Return the (x, y) coordinate for the center point of the cell that contains the specified text.  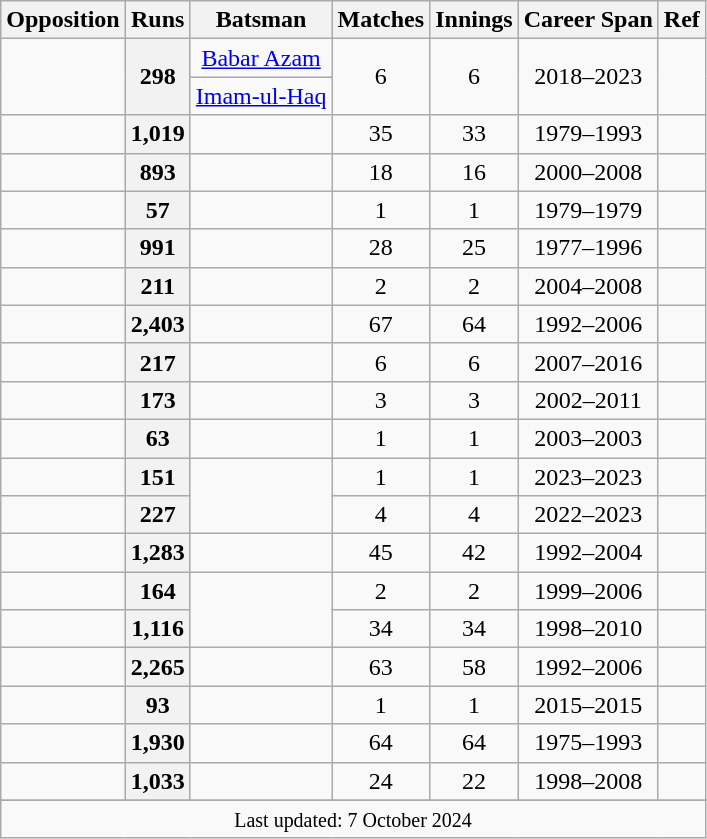
1992–2004 (588, 553)
Ref (682, 20)
217 (158, 362)
211 (158, 286)
1,033 (158, 781)
1975–1993 (588, 743)
2002–2011 (588, 400)
Last updated: 7 October 2024 (354, 819)
Opposition (63, 20)
227 (158, 515)
Babar Azam (261, 58)
2003–2003 (588, 438)
164 (158, 591)
Career Span (588, 20)
1998–2008 (588, 781)
45 (381, 553)
42 (474, 553)
2023–2023 (588, 477)
1,019 (158, 134)
1977–1996 (588, 248)
893 (158, 172)
1979–1979 (588, 210)
58 (474, 667)
2004–2008 (588, 286)
33 (474, 134)
Batsman (261, 20)
1,283 (158, 553)
28 (381, 248)
1,116 (158, 629)
93 (158, 705)
Innings (474, 20)
2,265 (158, 667)
22 (474, 781)
24 (381, 781)
1999–2006 (588, 591)
16 (474, 172)
173 (158, 400)
1979–1993 (588, 134)
25 (474, 248)
35 (381, 134)
18 (381, 172)
991 (158, 248)
Matches (381, 20)
2022–2023 (588, 515)
Imam-ul-Haq (261, 96)
2000–2008 (588, 172)
2015–2015 (588, 705)
2007–2016 (588, 362)
Runs (158, 20)
57 (158, 210)
1998–2010 (588, 629)
2018–2023 (588, 77)
1,930 (158, 743)
2,403 (158, 324)
67 (381, 324)
151 (158, 477)
298 (158, 77)
